Extract the [X, Y] coordinate from the center of the cell holding the provided text.  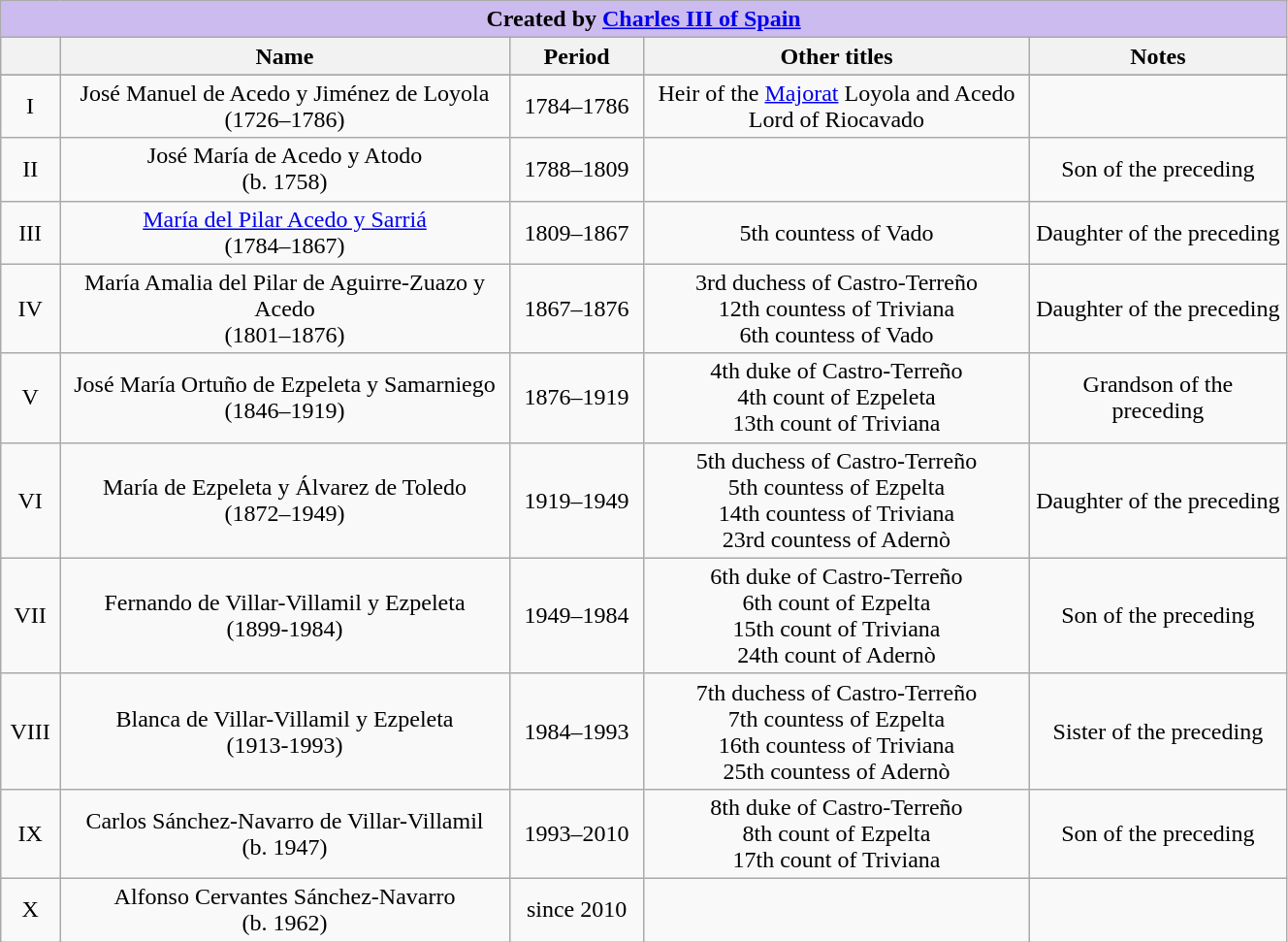
VIII [31, 731]
X [31, 910]
1919–1949 [576, 501]
José María de Acedo y Atodo(b. 1758) [285, 169]
since 2010 [576, 910]
Sister of the preceding [1158, 731]
IV [31, 309]
Notes [1158, 56]
V [31, 398]
Alfonso Cervantes Sánchez-Navarro(b. 1962) [285, 910]
1784–1786 [576, 107]
8th duke of Castro-Terreño8th count of Ezpelta17th count of Triviana [837, 833]
Carlos Sánchez-Navarro de Villar-Villamil(b. 1947) [285, 833]
María del Pilar Acedo y Sarriá(1784–1867) [285, 233]
José Manuel de Acedo y Jiménez de Loyola(1726–1786) [285, 107]
1993–2010 [576, 833]
Grandson of the preceding [1158, 398]
5th duchess of Castro-Terreño5th countess of Ezpelta14th countess of Triviana23rd countess of Adernò [837, 501]
Name [285, 56]
1876–1919 [576, 398]
II [31, 169]
1949–1984 [576, 615]
José María Ortuño de Ezpeleta y Samarniego(1846–1919) [285, 398]
1788–1809 [576, 169]
María de Ezpeleta y Álvarez de Toledo(1872–1949) [285, 501]
I [31, 107]
María Amalia del Pilar de Aguirre-Zuazo y Acedo(1801–1876) [285, 309]
Created by Charles III of Spain [644, 19]
VI [31, 501]
4th duke of Castro-Terreño4th count of Ezpeleta13th count of Triviana [837, 398]
Fernando de Villar-Villamil y Ezpeleta(1899-1984) [285, 615]
Heir of the Majorat Loyola and AcedoLord of Riocavado [837, 107]
Period [576, 56]
1984–1993 [576, 731]
5th countess of Vado [837, 233]
3rd duchess of Castro-Terreño12th countess of Triviana6th countess of Vado [837, 309]
6th duke of Castro-Terreño6th count of Ezpelta15th count of Triviana24th count of Adernò [837, 615]
Blanca de Villar-Villamil y Ezpeleta(1913-1993) [285, 731]
III [31, 233]
IX [31, 833]
1809–1867 [576, 233]
VII [31, 615]
Other titles [837, 56]
7th duchess of Castro-Terreño7th countess of Ezpelta16th countess of Triviana25th countess of Adernò [837, 731]
1867–1876 [576, 309]
